Detect which cell encompasses the target text, then output its [x, y] center coordinate. 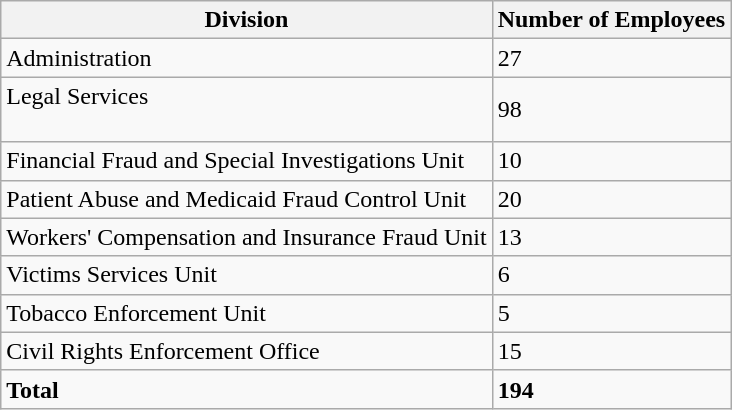
Legal Services [246, 110]
13 [612, 237]
Victims Services Unit [246, 275]
98 [612, 110]
15 [612, 351]
Number of Employees [612, 20]
Patient Abuse and Medicaid Fraud Control Unit [246, 199]
Administration [246, 58]
Workers' Compensation and Insurance Fraud Unit [246, 237]
Financial Fraud and Special Investigations Unit [246, 161]
Civil Rights Enforcement Office [246, 351]
Tobacco Enforcement Unit [246, 313]
10 [612, 161]
20 [612, 199]
5 [612, 313]
194 [612, 389]
Division [246, 20]
Total [246, 389]
27 [612, 58]
6 [612, 275]
